Identify which cell holds the provided text, then report its [X, Y] central coordinate. 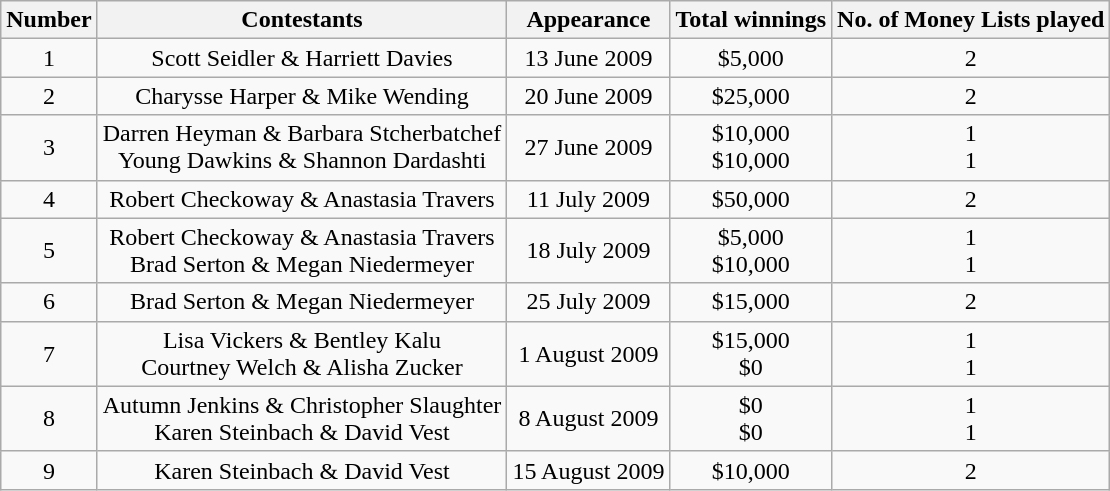
$25,000 [751, 96]
11 July 2009 [588, 199]
5 [49, 250]
$5,000$10,000 [751, 250]
1 [49, 58]
Number [49, 20]
Karen Steinbach & David Vest [302, 470]
$15,000$0 [751, 354]
13 June 2009 [588, 58]
8 August 2009 [588, 418]
Contestants [302, 20]
Robert Checkoway & Anastasia Travers [302, 199]
9 [49, 470]
8 [49, 418]
6 [49, 302]
$50,000 [751, 199]
Autumn Jenkins & Christopher SlaughterKaren Steinbach & David Vest [302, 418]
20 June 2009 [588, 96]
3 [49, 148]
Total winnings [751, 20]
27 June 2009 [588, 148]
1 August 2009 [588, 354]
7 [49, 354]
Brad Serton & Megan Niedermeyer [302, 302]
Darren Heyman & Barbara StcherbatchefYoung Dawkins & Shannon Dardashti [302, 148]
Lisa Vickers & Bentley KaluCourtney Welch & Alisha Zucker [302, 354]
$10,000$10,000 [751, 148]
$0$0 [751, 418]
$5,000 [751, 58]
15 August 2009 [588, 470]
Robert Checkoway & Anastasia TraversBrad Serton & Megan Niedermeyer [302, 250]
$10,000 [751, 470]
$15,000 [751, 302]
4 [49, 199]
Charysse Harper & Mike Wending [302, 96]
No. of Money Lists played [971, 20]
25 July 2009 [588, 302]
Scott Seidler & Harriett Davies [302, 58]
18 July 2009 [588, 250]
Appearance [588, 20]
